Extract the (X, Y) coordinate from the center of the cell holding the provided text.  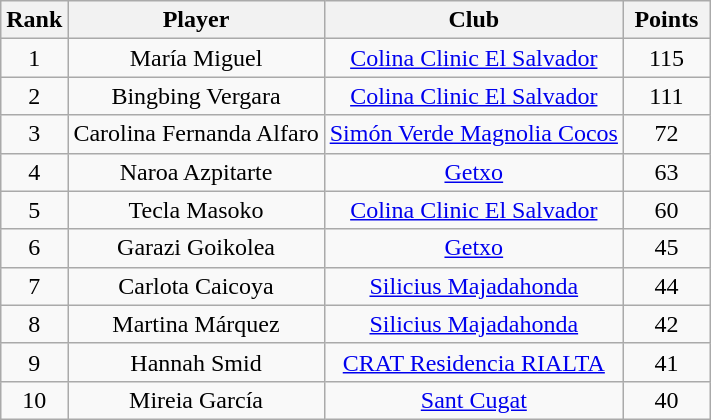
7 (34, 286)
2 (34, 96)
Rank (34, 20)
3 (34, 134)
8 (34, 324)
111 (666, 96)
4 (34, 172)
5 (34, 210)
44 (666, 286)
45 (666, 248)
Points (666, 20)
72 (666, 134)
Sant Cugat (474, 400)
10 (34, 400)
Club (474, 20)
Simón Verde Magnolia Cocos (474, 134)
9 (34, 362)
María Miguel (196, 58)
42 (666, 324)
6 (34, 248)
Tecla Masoko (196, 210)
60 (666, 210)
Bingbing Vergara (196, 96)
1 (34, 58)
Garazi Goikolea (196, 248)
115 (666, 58)
Carolina Fernanda Alfaro (196, 134)
63 (666, 172)
Hannah Smid (196, 362)
CRAT Residencia RIALTA (474, 362)
Mireia García (196, 400)
41 (666, 362)
Naroa Azpitarte (196, 172)
Player (196, 20)
Carlota Caicoya (196, 286)
40 (666, 400)
Martina Márquez (196, 324)
